For the text-containing cell, return its midpoint in (x, y) coordinate format. 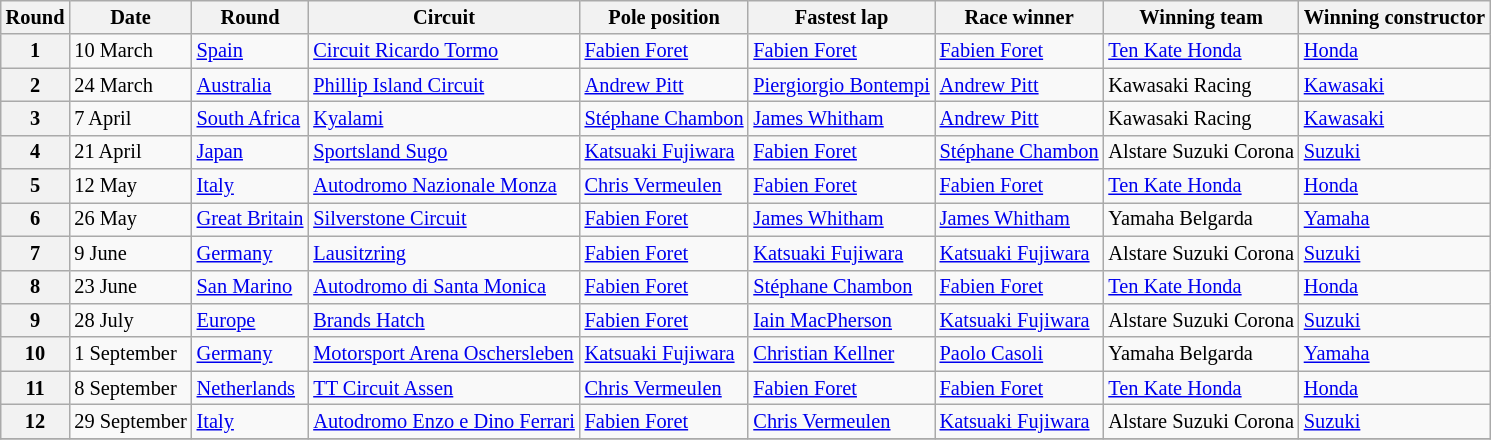
Winning constructor (1394, 17)
1 (36, 51)
3 (36, 118)
Race winner (1020, 17)
24 March (130, 85)
Silverstone Circuit (444, 219)
11 (36, 388)
7 (36, 253)
Europe (250, 320)
Lausitzring (444, 253)
4 (36, 152)
Pole position (664, 17)
8 September (130, 388)
12 (36, 421)
Christian Kellner (841, 354)
29 September (130, 421)
Great Britain (250, 219)
8 (36, 287)
Netherlands (250, 388)
10 March (130, 51)
5 (36, 186)
Autodromo di Santa Monica (444, 287)
TT Circuit Assen (444, 388)
Circuit Ricardo Tormo (444, 51)
Spain (250, 51)
Autodromo Enzo e Dino Ferrari (444, 421)
6 (36, 219)
Australia (250, 85)
Japan (250, 152)
2 (36, 85)
Paolo Casoli (1020, 354)
Motorsport Arena Oschersleben (444, 354)
Sportsland Sugo (444, 152)
12 May (130, 186)
Phillip Island Circuit (444, 85)
7 April (130, 118)
South Africa (250, 118)
26 May (130, 219)
Date (130, 17)
Fastest lap (841, 17)
Iain MacPherson (841, 320)
9 (36, 320)
21 April (130, 152)
28 July (130, 320)
10 (36, 354)
Piergiorgio Bontempi (841, 85)
Kyalami (444, 118)
San Marino (250, 287)
9 June (130, 253)
Autodromo Nazionale Monza (444, 186)
23 June (130, 287)
Circuit (444, 17)
Brands Hatch (444, 320)
1 September (130, 354)
Winning team (1200, 17)
